Detect which cell encompasses the target text, then output its [X, Y] center coordinate. 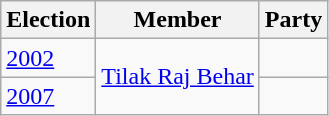
Party [293, 20]
2002 [48, 58]
2007 [48, 96]
Tilak Raj Behar [178, 77]
Election [48, 20]
Member [178, 20]
